Identify which cell holds the provided text, then report its [X, Y] central coordinate. 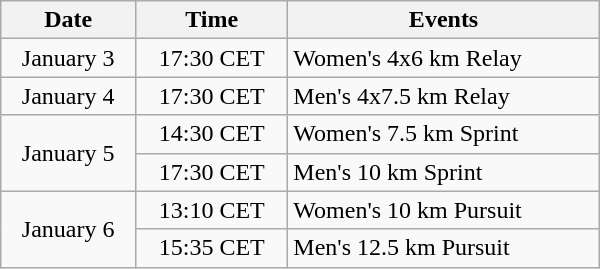
January 6 [68, 229]
Men's 12.5 km Pursuit [444, 248]
Events [444, 20]
January 4 [68, 96]
15:35 CET [212, 248]
14:30 CET [212, 134]
Women's 4x6 km Relay [444, 58]
Women's 10 km Pursuit [444, 210]
January 3 [68, 58]
Men's 4x7.5 km Relay [444, 96]
Women's 7.5 km Sprint [444, 134]
13:10 CET [212, 210]
Date [68, 20]
Time [212, 20]
January 5 [68, 153]
Men's 10 km Sprint [444, 172]
